Return (x, y) of the center of cell containing provided text 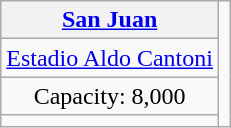
San Juan (110, 20)
Estadio Aldo Cantoni (110, 58)
Capacity: 8,000 (110, 96)
